Search for the cell housing the specified text and yield its (X, Y) center coordinate. 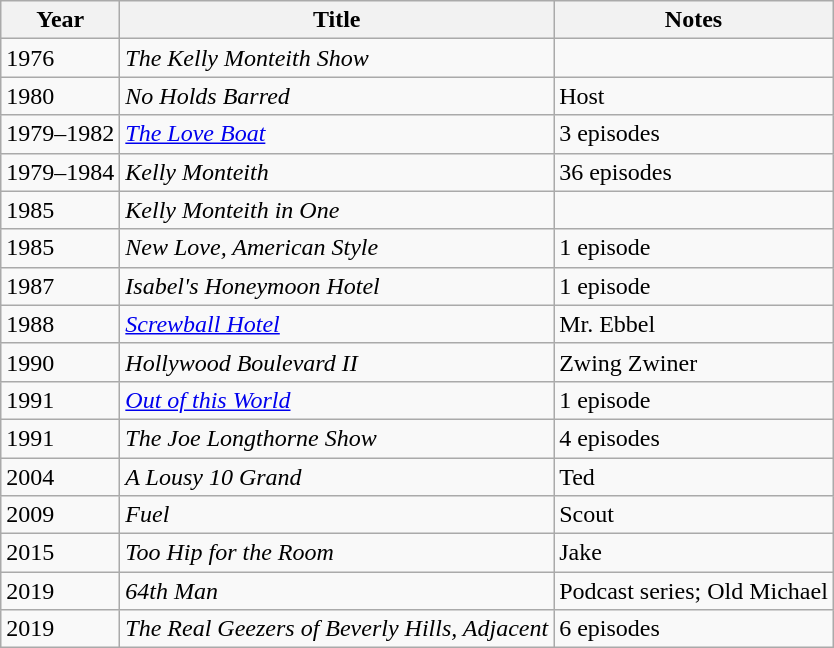
4 episodes (694, 438)
Mr. Ebbel (694, 324)
Jake (694, 553)
The Real Geezers of Beverly Hills, Adjacent (337, 629)
64th Man (337, 591)
The Love Boat (337, 134)
The Joe Longthorne Show (337, 438)
2004 (60, 477)
1990 (60, 362)
1980 (60, 96)
Fuel (337, 515)
The Kelly Monteith Show (337, 58)
Kelly Monteith in One (337, 210)
Ted (694, 477)
Zwing Zwiner (694, 362)
Kelly Monteith (337, 172)
1979–1982 (60, 134)
6 episodes (694, 629)
Isabel's Honeymoon Hotel (337, 286)
Notes (694, 20)
1979–1984 (60, 172)
1976 (60, 58)
3 episodes (694, 134)
1987 (60, 286)
36 episodes (694, 172)
2009 (60, 515)
Out of this World (337, 400)
Hollywood Boulevard II (337, 362)
A Lousy 10 Grand (337, 477)
Scout (694, 515)
New Love, American Style (337, 248)
Too Hip for the Room (337, 553)
1988 (60, 324)
No Holds Barred (337, 96)
Title (337, 20)
Screwball Hotel (337, 324)
Year (60, 20)
Podcast series; Old Michael (694, 591)
Host (694, 96)
2015 (60, 553)
